Identify which cell holds the provided text, then report its (X, Y) central coordinate. 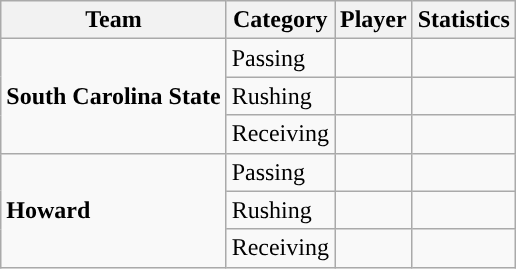
Player (373, 20)
Category (280, 20)
Howard (114, 210)
Team (114, 20)
South Carolina State (114, 96)
Statistics (464, 20)
